Return the (x, y) coordinate for the center point of the cell that contains the specified text.  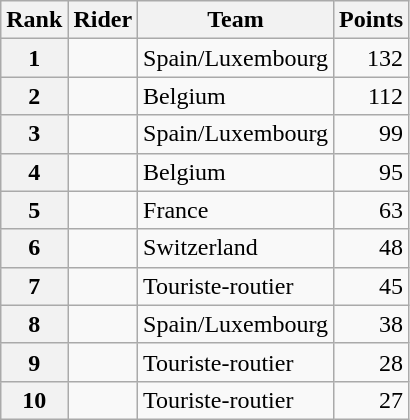
48 (372, 248)
3 (34, 134)
Points (372, 20)
2 (34, 96)
10 (34, 400)
27 (372, 400)
4 (34, 172)
5 (34, 210)
6 (34, 248)
132 (372, 58)
1 (34, 58)
France (236, 210)
8 (34, 324)
38 (372, 324)
99 (372, 134)
28 (372, 362)
7 (34, 286)
Rank (34, 20)
63 (372, 210)
45 (372, 286)
9 (34, 362)
112 (372, 96)
Team (236, 20)
95 (372, 172)
Rider (103, 20)
Switzerland (236, 248)
